Find where the given text appears and provide that cell's center as (x, y) coordinate. 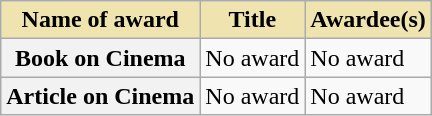
Book on Cinema (100, 58)
Title (252, 20)
Article on Cinema (100, 96)
Awardee(s) (368, 20)
Name of award (100, 20)
